Search for the cell housing the specified text and yield its [x, y] center coordinate. 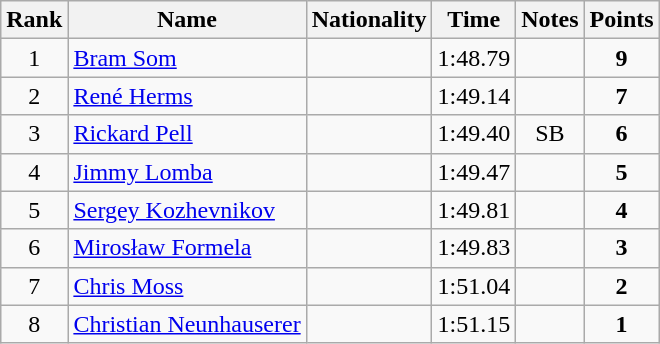
Christian Neunhauserer [187, 324]
Sergey Kozhevnikov [187, 210]
Rickard Pell [187, 134]
1:49.47 [474, 172]
Mirosław Formela [187, 248]
Points [622, 20]
Notes [550, 20]
1:49.14 [474, 96]
1:51.15 [474, 324]
Jimmy Lomba [187, 172]
1:51.04 [474, 286]
1:49.83 [474, 248]
Time [474, 20]
Rank [34, 20]
Bram Som [187, 58]
SB [550, 134]
1:49.81 [474, 210]
9 [622, 58]
1:48.79 [474, 58]
Nationality [369, 20]
8 [34, 324]
Name [187, 20]
Chris Moss [187, 286]
René Herms [187, 96]
1:49.40 [474, 134]
